Capture the cell that displays the provided text and extract its (x, y) central coordinate. 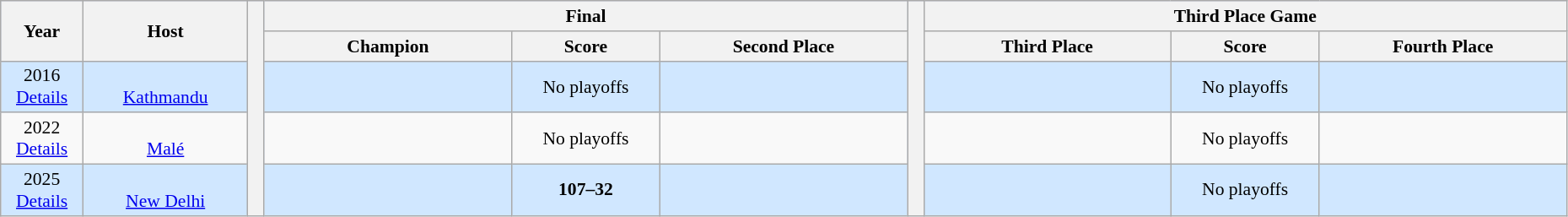
Year (42, 30)
Champion (388, 46)
2025 Details (42, 191)
107–32 (586, 191)
Third Place (1048, 46)
2022 Details (42, 138)
Fourth Place (1442, 46)
Third Place Game (1245, 16)
Second Place (783, 46)
Malé (165, 138)
New Delhi (165, 191)
Host (165, 30)
Kathmandu (165, 86)
2016 Details (42, 86)
Final (585, 16)
